Extract the (x, y) coordinate from the center of the cell holding the provided text.  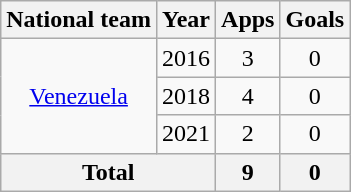
2016 (186, 58)
2 (248, 134)
2021 (186, 134)
2018 (186, 96)
Apps (248, 20)
Goals (315, 20)
9 (248, 172)
4 (248, 96)
3 (248, 58)
National team (79, 20)
Venezuela (79, 96)
Year (186, 20)
Total (108, 172)
